Determine the [X, Y] coordinate at the center of the cell enclosing the given text.  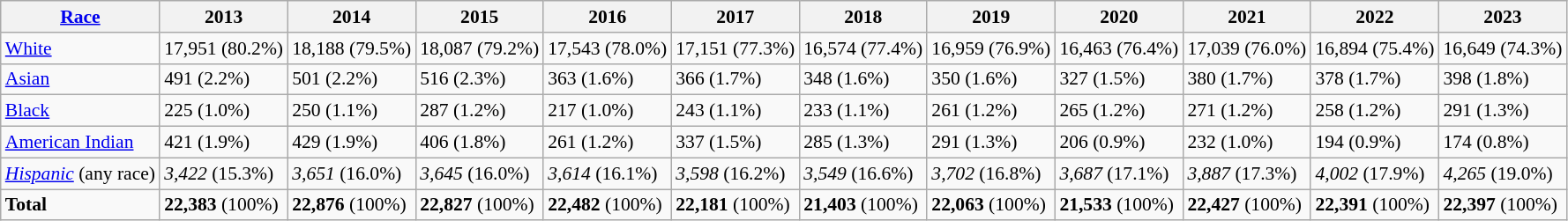
225 (1.0%) [224, 111]
22,063 (100%) [991, 205]
22,482 (100%) [607, 205]
18,087 (79.2%) [480, 48]
3,887 (17.3%) [1247, 173]
3,702 (16.8%) [991, 173]
3,549 (16.6%) [862, 173]
174 (0.8%) [1503, 143]
3,598 (16.2%) [735, 173]
2013 [224, 17]
378 (1.7%) [1374, 79]
421 (1.9%) [224, 143]
366 (1.7%) [735, 79]
243 (1.1%) [735, 111]
17,039 (76.0%) [1247, 48]
16,894 (75.4%) [1374, 48]
3,422 (15.3%) [224, 173]
2018 [862, 17]
3,687 (17.1%) [1118, 173]
22,827 (100%) [480, 205]
501 (2.2%) [351, 79]
21,403 (100%) [862, 205]
22,876 (100%) [351, 205]
327 (1.5%) [1118, 79]
22,383 (100%) [224, 205]
22,181 (100%) [735, 205]
233 (1.1%) [862, 111]
3,614 (16.1%) [607, 173]
4,002 (17.9%) [1374, 173]
16,959 (76.9%) [991, 48]
17,151 (77.3%) [735, 48]
516 (2.3%) [480, 79]
348 (1.6%) [862, 79]
Race [80, 17]
287 (1.2%) [480, 111]
22,397 (100%) [1503, 205]
250 (1.1%) [351, 111]
406 (1.8%) [480, 143]
Asian [80, 79]
3,651 (16.0%) [351, 173]
21,533 (100%) [1118, 205]
Hispanic (any race) [80, 173]
16,463 (76.4%) [1118, 48]
22,427 (100%) [1247, 205]
Black [80, 111]
17,951 (80.2%) [224, 48]
16,574 (77.4%) [862, 48]
2019 [991, 17]
16,649 (74.3%) [1503, 48]
17,543 (78.0%) [607, 48]
258 (1.2%) [1374, 111]
2020 [1118, 17]
18,188 (79.5%) [351, 48]
22,391 (100%) [1374, 205]
363 (1.6%) [607, 79]
2017 [735, 17]
Total [80, 205]
350 (1.6%) [991, 79]
2016 [607, 17]
429 (1.9%) [351, 143]
2015 [480, 17]
3,645 (16.0%) [480, 173]
265 (1.2%) [1118, 111]
2014 [351, 17]
White [80, 48]
2023 [1503, 17]
380 (1.7%) [1247, 79]
337 (1.5%) [735, 143]
491 (2.2%) [224, 79]
194 (0.9%) [1374, 143]
2021 [1247, 17]
2022 [1374, 17]
398 (1.8%) [1503, 79]
American Indian [80, 143]
285 (1.3%) [862, 143]
206 (0.9%) [1118, 143]
217 (1.0%) [607, 111]
232 (1.0%) [1247, 143]
4,265 (19.0%) [1503, 173]
271 (1.2%) [1247, 111]
